Scan for the cell matching the given text and deliver its (X, Y) coordinate at center. 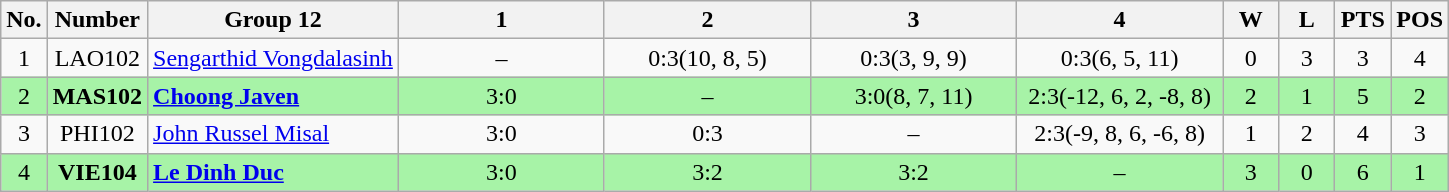
Choong Javen (274, 96)
0:3(10, 8, 5) (707, 58)
5 (1363, 96)
Number (97, 20)
No. (24, 20)
0:3 (707, 134)
2:3(-12, 6, 2, -8, 8) (1120, 96)
2:3(-9, 8, 6, -6, 8) (1120, 134)
MAS102 (97, 96)
PHI102 (97, 134)
L (1307, 20)
Le Dinh Duc (274, 172)
John Russel Misal (274, 134)
VIE104 (97, 172)
LAO102 (97, 58)
0:3(6, 5, 11) (1120, 58)
POS (1420, 20)
Sengarthid Vongdalasinh (274, 58)
3:0(8, 7, 11) (914, 96)
6 (1363, 172)
0:3(3, 9, 9) (914, 58)
W (1251, 20)
PTS (1363, 20)
Group 12 (274, 20)
